From the cell containing the given text, extract its center point as [X, Y] coordinate. 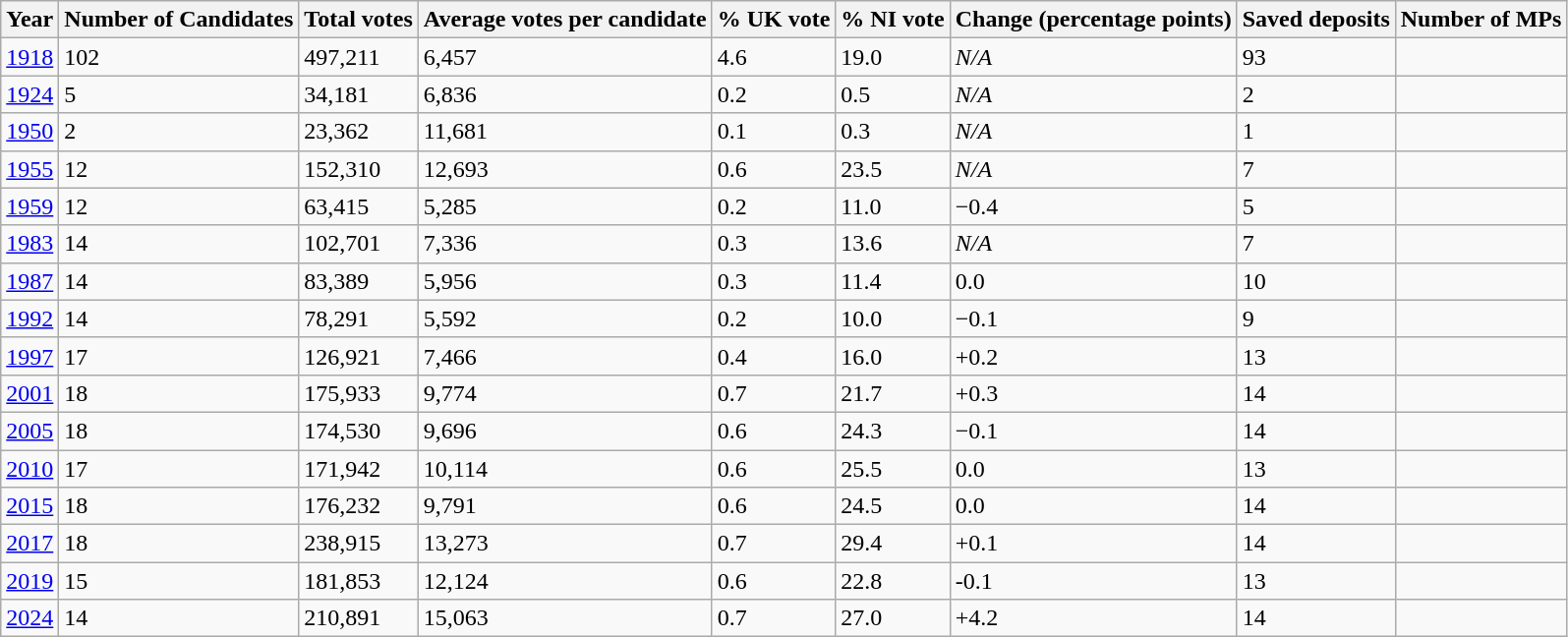
0.1 [774, 132]
27.0 [893, 618]
9,774 [564, 393]
93 [1315, 57]
9 [1315, 318]
Average votes per candidate [564, 20]
1959 [29, 206]
7,336 [564, 244]
% UK vote [774, 20]
2001 [29, 393]
+0.3 [1093, 393]
5,285 [564, 206]
2010 [29, 469]
2005 [29, 431]
2015 [29, 506]
1983 [29, 244]
16.0 [893, 356]
19.0 [893, 57]
11,681 [564, 132]
11.4 [893, 281]
1950 [29, 132]
9,791 [564, 506]
+0.1 [1093, 544]
78,291 [359, 318]
102,701 [359, 244]
83,389 [359, 281]
6,836 [564, 94]
2024 [29, 618]
210,891 [359, 618]
0.5 [893, 94]
23,362 [359, 132]
102 [179, 57]
13.6 [893, 244]
25.5 [893, 469]
10,114 [564, 469]
Total votes [359, 20]
13,273 [564, 544]
24.3 [893, 431]
12,124 [564, 581]
1992 [29, 318]
34,181 [359, 94]
9,696 [564, 431]
10 [1315, 281]
497,211 [359, 57]
7,466 [564, 356]
11.0 [893, 206]
5,956 [564, 281]
238,915 [359, 544]
% NI vote [893, 20]
1 [1315, 132]
-0.1 [1093, 581]
126,921 [359, 356]
5,592 [564, 318]
175,933 [359, 393]
63,415 [359, 206]
10.0 [893, 318]
2017 [29, 544]
1955 [29, 169]
12,693 [564, 169]
29.4 [893, 544]
2019 [29, 581]
Year [29, 20]
1924 [29, 94]
4.6 [774, 57]
15 [179, 581]
Change (percentage points) [1093, 20]
152,310 [359, 169]
−0.4 [1093, 206]
+0.2 [1093, 356]
22.8 [893, 581]
21.7 [893, 393]
1997 [29, 356]
24.5 [893, 506]
1918 [29, 57]
0.4 [774, 356]
15,063 [564, 618]
181,853 [359, 581]
171,942 [359, 469]
23.5 [893, 169]
+4.2 [1093, 618]
Number of Candidates [179, 20]
Number of MPs [1481, 20]
176,232 [359, 506]
1987 [29, 281]
Saved deposits [1315, 20]
174,530 [359, 431]
6,457 [564, 57]
